Return the (X, Y) coordinate for the center point of the cell that contains the specified text.  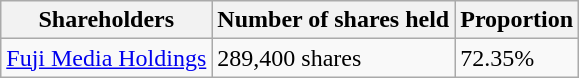
Shareholders (106, 20)
289,400 shares (334, 58)
Fuji Media Holdings (106, 58)
Proportion (517, 20)
72.35% (517, 58)
Number of shares held (334, 20)
